Locate the cell with the specified text and output its (X, Y) center coordinate. 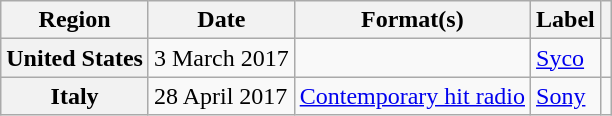
United States (75, 58)
28 April 2017 (221, 96)
Italy (75, 96)
Format(s) (412, 20)
Label (566, 20)
3 March 2017 (221, 58)
Date (221, 20)
Sony (566, 96)
Contemporary hit radio (412, 96)
Region (75, 20)
Syco (566, 58)
